Return the (x, y) coordinate for the center point of the cell that contains the specified text.  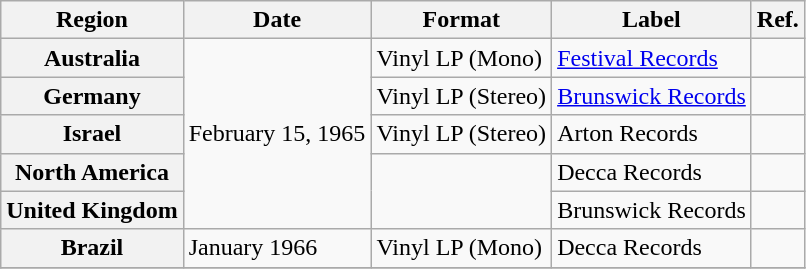
Brazil (92, 248)
Date (277, 20)
Arton Records (652, 134)
North America (92, 172)
United Kingdom (92, 210)
Ref. (778, 20)
Festival Records (652, 58)
Format (462, 20)
Australia (92, 58)
February 15, 1965 (277, 134)
January 1966 (277, 248)
Germany (92, 96)
Region (92, 20)
Label (652, 20)
Israel (92, 134)
